Provide the [x, y] coordinate of the cell's center where the given text is located.  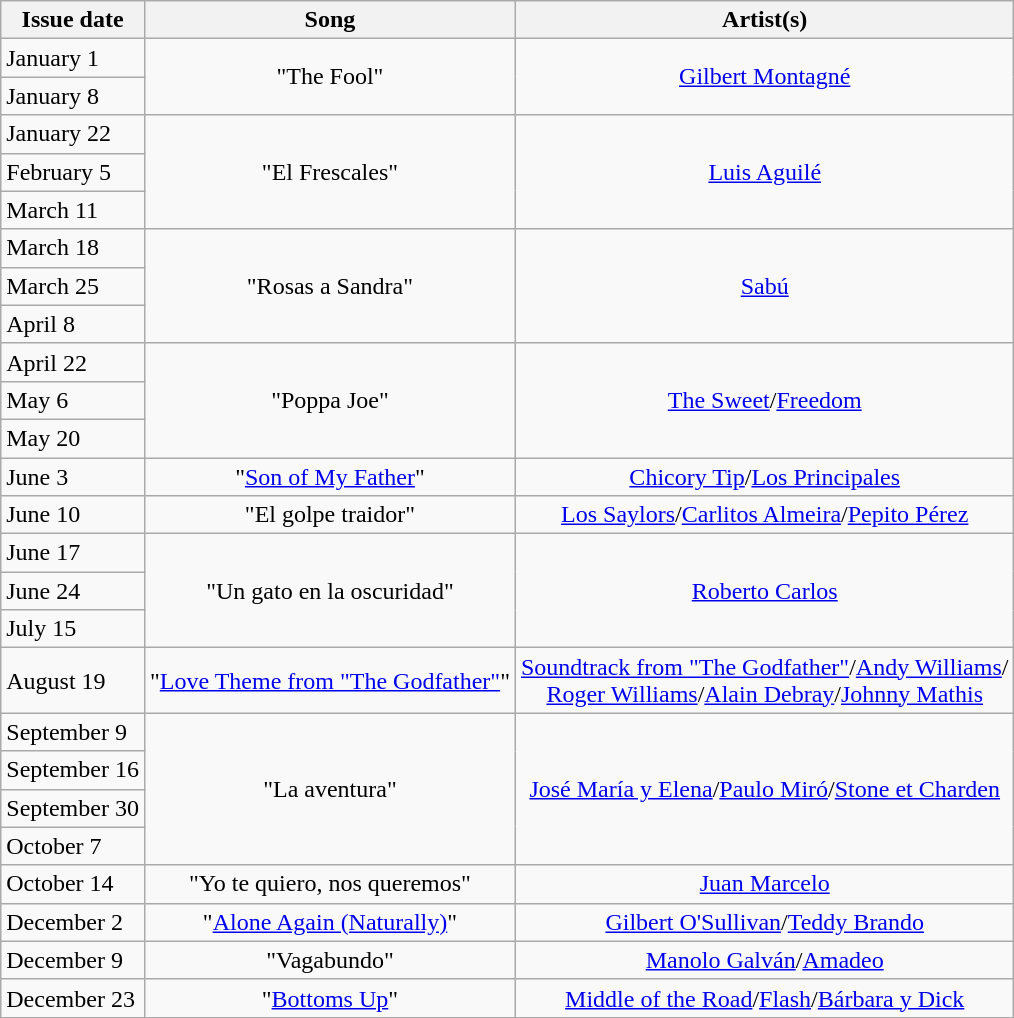
"Yo te quiero, nos queremos" [330, 884]
January 1 [73, 58]
June 24 [73, 591]
May 6 [73, 400]
March 25 [73, 286]
Issue date [73, 20]
August 19 [73, 680]
"Poppa Joe" [330, 400]
September 9 [73, 732]
"Son of My Father" [330, 477]
September 30 [73, 808]
Luis Aguilé [764, 172]
"El golpe traidor" [330, 515]
Chicory Tip/Los Principales [764, 477]
Soundtrack from "The Godfather"/Andy Williams/Roger Williams/Alain Debray/Johnny Mathis [764, 680]
"The Fool" [330, 77]
April 22 [73, 362]
June 10 [73, 515]
Juan Marcelo [764, 884]
José María y Elena/Paulo Miró/Stone et Charden [764, 789]
Sabú [764, 286]
June 17 [73, 553]
April 8 [73, 324]
"Vagabundo" [330, 960]
Gilbert O'Sullivan/Teddy Brando [764, 922]
Roberto Carlos [764, 591]
January 22 [73, 134]
December 23 [73, 998]
"Un gato en la oscuridad" [330, 591]
March 11 [73, 210]
Gilbert Montagné [764, 77]
Song [330, 20]
January 8 [73, 96]
September 16 [73, 770]
December 9 [73, 960]
June 3 [73, 477]
"Love Theme from "The Godfather"" [330, 680]
"Rosas a Sandra" [330, 286]
"Bottoms Up" [330, 998]
"El Frescales" [330, 172]
"La aventura" [330, 789]
October 14 [73, 884]
May 20 [73, 438]
The Sweet/Freedom [764, 400]
February 5 [73, 172]
Artist(s) [764, 20]
Los Saylors/Carlitos Almeira/Pepito Pérez [764, 515]
July 15 [73, 629]
"Alone Again (Naturally)" [330, 922]
Manolo Galván/Amadeo [764, 960]
March 18 [73, 248]
December 2 [73, 922]
Middle of the Road/Flash/Bárbara y Dick [764, 998]
October 7 [73, 846]
